Find where the given text appears and provide that cell's center as (x, y) coordinate. 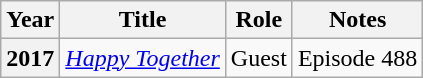
2017 (30, 58)
Year (30, 20)
Episode 488 (357, 58)
Happy Together (143, 58)
Guest (258, 58)
Notes (357, 20)
Title (143, 20)
Role (258, 20)
